From the cell containing the given text, extract its center point as [X, Y] coordinate. 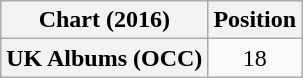
Position [255, 20]
18 [255, 58]
Chart (2016) [104, 20]
UK Albums (OCC) [104, 58]
